Find where the given text appears and provide that cell's center as (X, Y) coordinate. 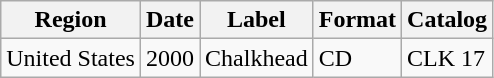
CD (357, 58)
Chalkhead (257, 58)
United States (71, 58)
Format (357, 20)
Date (170, 20)
2000 (170, 58)
Label (257, 20)
CLK 17 (448, 58)
Region (71, 20)
Catalog (448, 20)
